Output the [X, Y] coordinate of the center of the cell containing the given text.  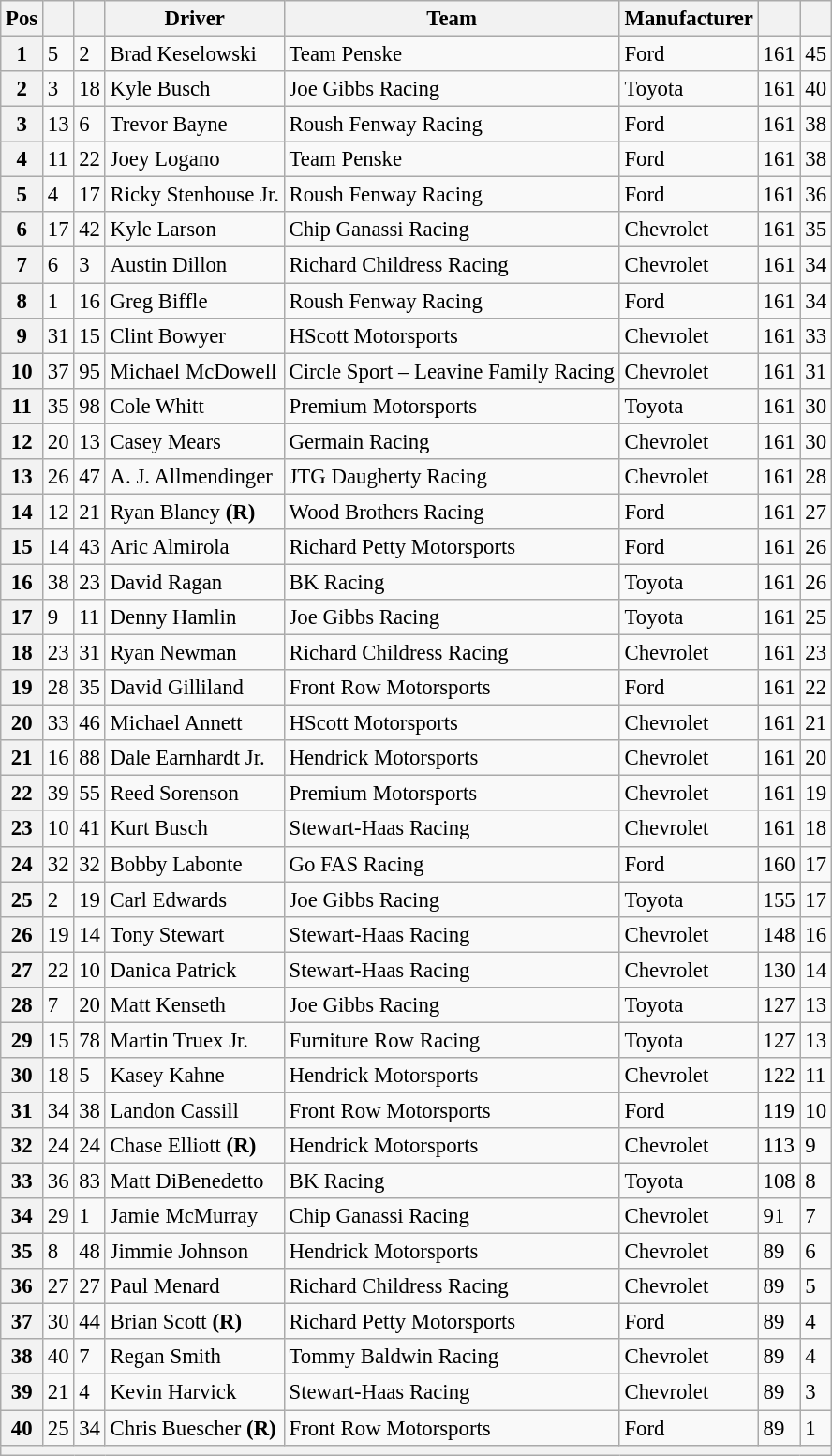
55 [90, 794]
Kevin Harvick [195, 1392]
Ricky Stenhouse Jr. [195, 195]
Austin Dillon [195, 265]
Kyle Busch [195, 89]
41 [90, 829]
Matt Kenseth [195, 1005]
Kyle Larson [195, 230]
130 [780, 970]
98 [90, 406]
95 [90, 371]
Michael McDowell [195, 371]
Tony Stewart [195, 934]
113 [780, 1146]
Cole Whitt [195, 406]
Landon Cassill [195, 1110]
Germain Racing [452, 441]
48 [90, 1252]
44 [90, 1322]
Matt DiBenedetto [195, 1181]
Circle Sport – Leavine Family Racing [452, 371]
Dale Earnhardt Jr. [195, 758]
Go FAS Racing [452, 864]
Denny Hamlin [195, 617]
Ryan Newman [195, 653]
Paul Menard [195, 1286]
Manufacturer [689, 19]
43 [90, 547]
Clint Bowyer [195, 335]
88 [90, 758]
148 [780, 934]
David Gilliland [195, 688]
Trevor Bayne [195, 125]
A. J. Allmendinger [195, 477]
Casey Mears [195, 441]
Michael Annett [195, 723]
Furniture Row Racing [452, 1040]
Chris Buescher (R) [195, 1428]
160 [780, 864]
45 [815, 54]
JTG Daugherty Racing [452, 477]
Pos [22, 19]
Team [452, 19]
47 [90, 477]
Tommy Baldwin Racing [452, 1358]
Greg Biffle [195, 301]
Jimmie Johnson [195, 1252]
Regan Smith [195, 1358]
46 [90, 723]
Wood Brothers Racing [452, 512]
78 [90, 1040]
Kurt Busch [195, 829]
91 [780, 1216]
122 [780, 1076]
Martin Truex Jr. [195, 1040]
Jamie McMurray [195, 1216]
119 [780, 1110]
Aric Almirola [195, 547]
Joey Logano [195, 159]
Danica Patrick [195, 970]
Brad Keselowski [195, 54]
Carl Edwards [195, 899]
Brian Scott (R) [195, 1322]
108 [780, 1181]
David Ragan [195, 582]
Ryan Blaney (R) [195, 512]
Reed Sorenson [195, 794]
Bobby Labonte [195, 864]
Driver [195, 19]
42 [90, 230]
Kasey Kahne [195, 1076]
83 [90, 1181]
Chase Elliott (R) [195, 1146]
155 [780, 899]
